Identify which cell holds the provided text, then report its [x, y] central coordinate. 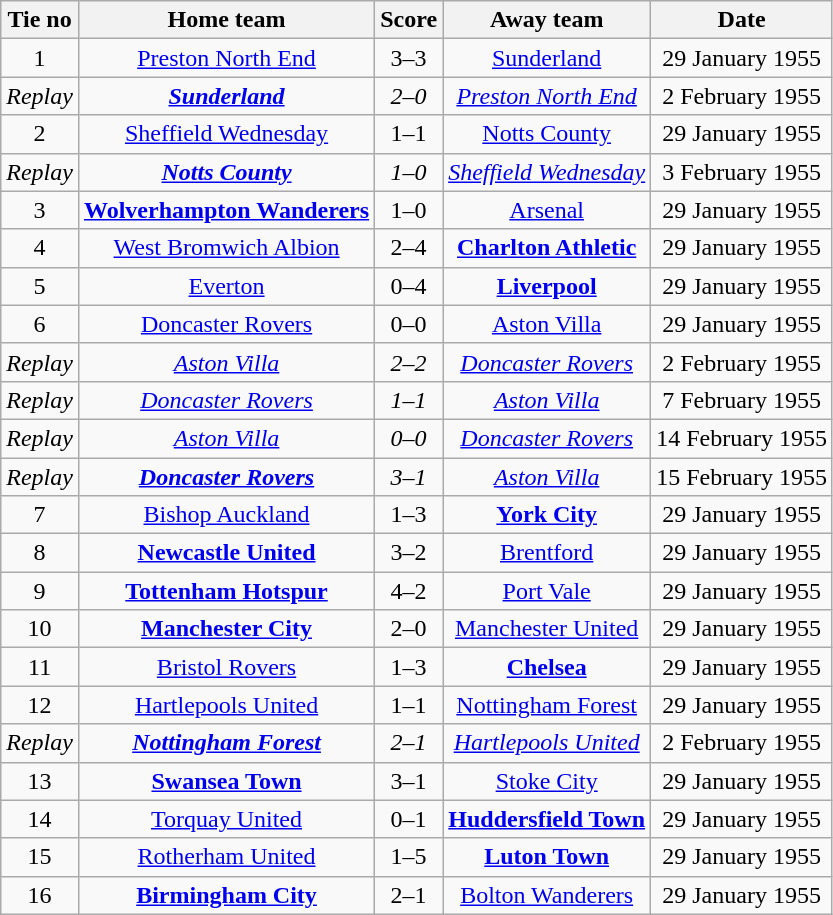
7 February 1955 [742, 400]
Wolverhampton Wanderers [226, 210]
Rotherham United [226, 857]
8 [40, 553]
13 [40, 781]
4 [40, 248]
7 [40, 515]
16 [40, 895]
Home team [226, 20]
Liverpool [547, 286]
Bristol Rovers [226, 667]
1–5 [409, 857]
14 [40, 819]
Swansea Town [226, 781]
Arsenal [547, 210]
Brentford [547, 553]
14 February 1955 [742, 438]
15 [40, 857]
Everton [226, 286]
0–1 [409, 819]
4–2 [409, 591]
Birmingham City [226, 895]
12 [40, 705]
Charlton Athletic [547, 248]
11 [40, 667]
Torquay United [226, 819]
2–4 [409, 248]
6 [40, 324]
Score [409, 20]
15 February 1955 [742, 477]
2 [40, 134]
10 [40, 629]
Newcastle United [226, 553]
Date [742, 20]
3–2 [409, 553]
Luton Town [547, 857]
Manchester City [226, 629]
Tie no [40, 20]
9 [40, 591]
5 [40, 286]
2–2 [409, 362]
West Bromwich Albion [226, 248]
Away team [547, 20]
Tottenham Hotspur [226, 591]
Huddersfield Town [547, 819]
3 [40, 210]
3–3 [409, 58]
York City [547, 515]
1 [40, 58]
Bolton Wanderers [547, 895]
Chelsea [547, 667]
0–4 [409, 286]
Bishop Auckland [226, 515]
Manchester United [547, 629]
Port Vale [547, 591]
Stoke City [547, 781]
3 February 1955 [742, 172]
